Capture the cell that displays the provided text and extract its [X, Y] central coordinate. 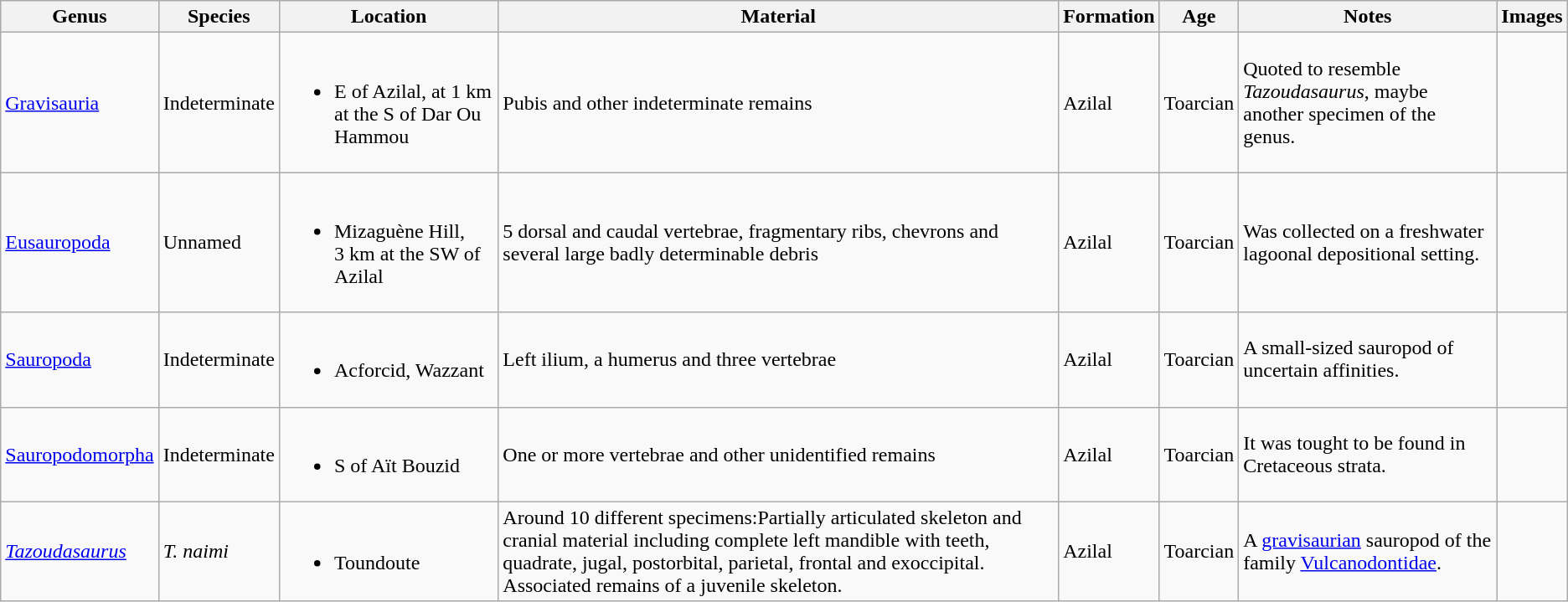
Unnamed [219, 243]
S of Aït Bouzid [389, 454]
It was tought to be found in Cretaceous strata. [1368, 454]
Material [779, 17]
E of Azilal, at 1 km at the S of Dar Ou Hammou [389, 102]
A gravisaurian sauropod of the family Vulcanodontidae. [1368, 551]
Left ilium, a humerus and three vertebrae [779, 360]
Age [1199, 17]
Sauropodomorpha [80, 454]
Images [1532, 17]
Toundoute [389, 551]
Eusauropoda [80, 243]
Tazoudasaurus [80, 551]
Quoted to resemble Tazoudasaurus, maybe another specimen of the genus. [1368, 102]
5 dorsal and caudal vertebrae, fragmentary ribs, chevrons and several large badly determinable debris [779, 243]
One or more vertebrae and other unidentified remains [779, 454]
Formation [1109, 17]
T. naimi [219, 551]
Mizaguène Hill, 3 km at the SW of Azilal [389, 243]
Gravisauria [80, 102]
Sauropoda [80, 360]
Pubis and other indeterminate remains [779, 102]
Location [389, 17]
A small-sized sauropod of uncertain affinities. [1368, 360]
Genus [80, 17]
Acforcid, Wazzant [389, 360]
Species [219, 17]
Notes [1368, 17]
Was collected on a freshwater lagoonal depositional setting. [1368, 243]
